Provide the (X, Y) coordinate of the cell's center where the given text is located.  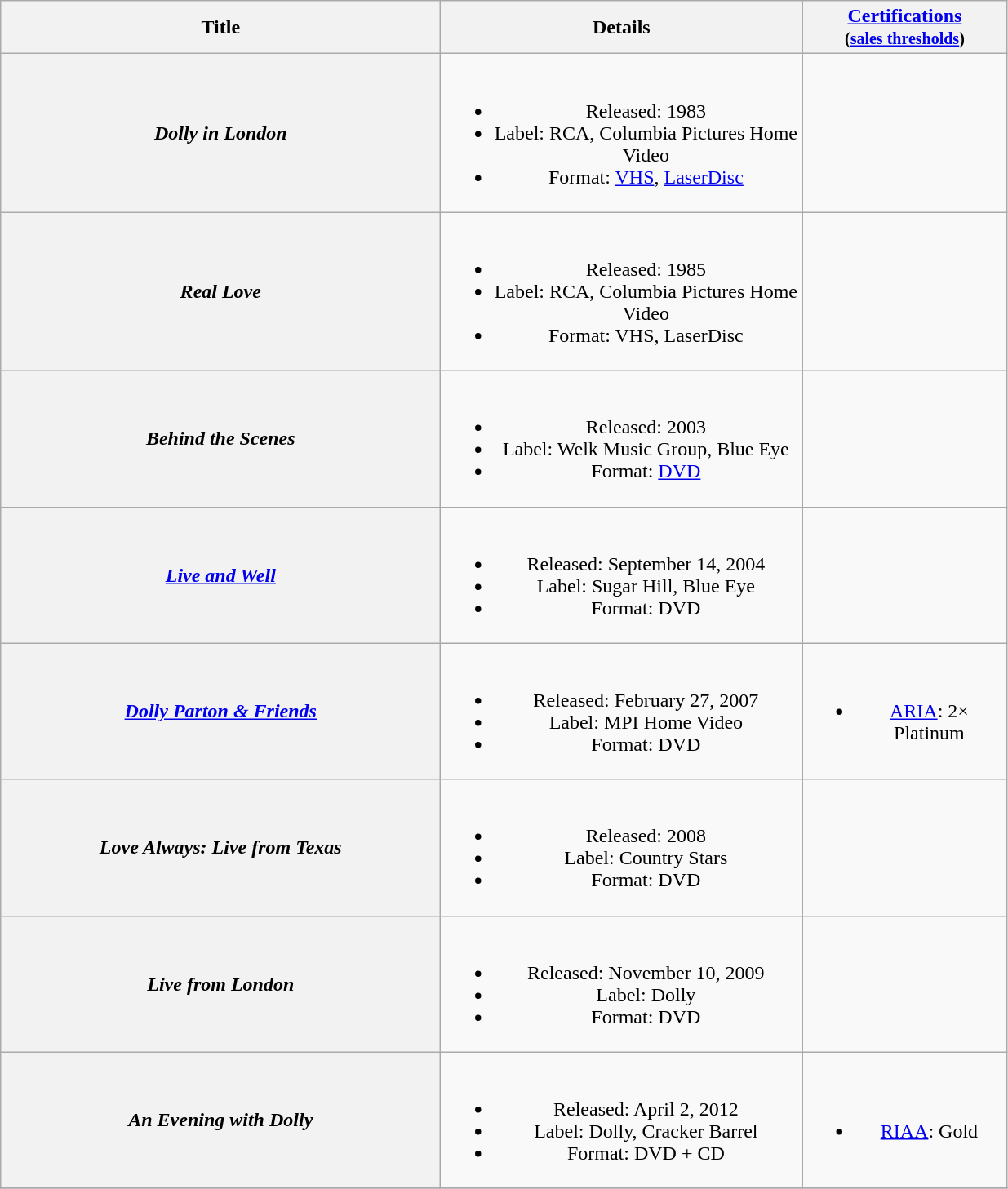
Live from London (220, 984)
Released: April 2, 2012Label: Dolly, Cracker BarrelFormat: DVD + CD (622, 1120)
Released: February 27, 2007Label: MPI Home VideoFormat: DVD (622, 712)
Title (220, 28)
Love Always: Live from Texas (220, 847)
ARIA: 2× Platinum (904, 712)
An Evening with Dolly (220, 1120)
Certifications(sales thresholds) (904, 28)
Released: 1983Label: RCA, Columbia Pictures Home VideoFormat: VHS, LaserDisc (622, 133)
Released: September 14, 2004Label: Sugar Hill, Blue EyeFormat: DVD (622, 575)
Dolly Parton & Friends (220, 712)
Released: 2008Label: Country StarsFormat: DVD (622, 847)
Details (622, 28)
Released: 1985Label: RCA, Columbia Pictures Home VideoFormat: VHS, LaserDisc (622, 291)
Dolly in London (220, 133)
Live and Well (220, 575)
Behind the Scenes (220, 439)
Released: November 10, 2009Label: DollyFormat: DVD (622, 984)
Real Love (220, 291)
RIAA: Gold (904, 1120)
Released: 2003Label: Welk Music Group, Blue EyeFormat: DVD (622, 439)
